Search for the cell housing the specified text and yield its [x, y] center coordinate. 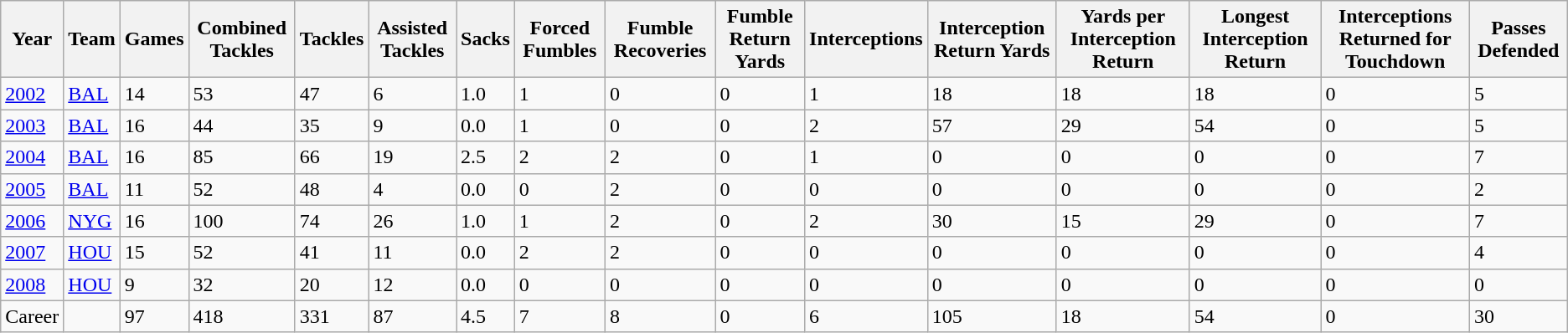
2002 [32, 94]
35 [332, 126]
14 [154, 94]
19 [412, 157]
85 [241, 157]
44 [241, 126]
Tackles [332, 39]
Fumble Recoveries [660, 39]
Interception Return Yards [992, 39]
20 [332, 284]
Fumble Return Yards [761, 39]
Interceptions Returned for Touchdown [1395, 39]
12 [412, 284]
2005 [32, 189]
97 [154, 316]
NYG [92, 221]
Interceptions [866, 39]
32 [241, 284]
Passes Defended [1518, 39]
47 [332, 94]
57 [992, 126]
53 [241, 94]
Assisted Tackles [412, 39]
2.5 [486, 157]
26 [412, 221]
Yards per Interception Return [1122, 39]
4.5 [486, 316]
2004 [32, 157]
100 [241, 221]
74 [332, 221]
87 [412, 316]
105 [992, 316]
331 [332, 316]
66 [332, 157]
Longest Interception Return [1255, 39]
2007 [32, 253]
48 [332, 189]
41 [332, 253]
Combined Tackles [241, 39]
Forced Fumbles [560, 39]
Year [32, 39]
2003 [32, 126]
Games [154, 39]
Career [32, 316]
8 [660, 316]
Team [92, 39]
418 [241, 316]
2008 [32, 284]
2006 [32, 221]
Sacks [486, 39]
